Capture the cell that displays the provided text and extract its (X, Y) central coordinate. 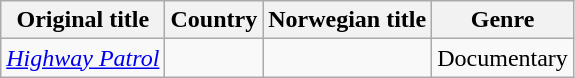
Documentary (503, 58)
Highway Patrol (83, 58)
Original title (83, 20)
Country (214, 20)
Norwegian title (348, 20)
Genre (503, 20)
